Scan for the cell matching the given text and deliver its (X, Y) coordinate at center. 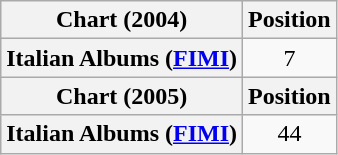
44 (290, 134)
7 (290, 58)
Chart (2005) (122, 96)
Chart (2004) (122, 20)
